Return the [x, y] coordinate for the center point of the cell that contains the specified text.  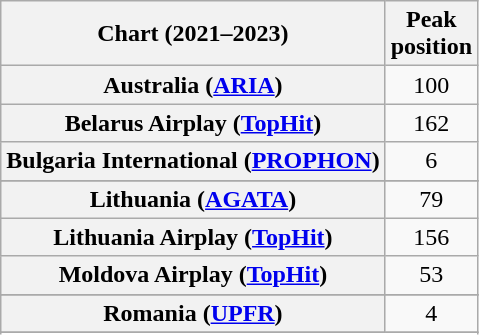
79 [431, 199]
Lithuania (AGATA) [193, 199]
4 [431, 313]
Romania (UPFR) [193, 313]
100 [431, 85]
Chart (2021–2023) [193, 34]
162 [431, 123]
Belarus Airplay (TopHit) [193, 123]
53 [431, 275]
Moldova Airplay (TopHit) [193, 275]
156 [431, 237]
Lithuania Airplay (TopHit) [193, 237]
6 [431, 161]
Bulgaria International (PROPHON) [193, 161]
Australia (ARIA) [193, 85]
Peakposition [431, 34]
